From the cell containing the given text, extract its center point as (X, Y) coordinate. 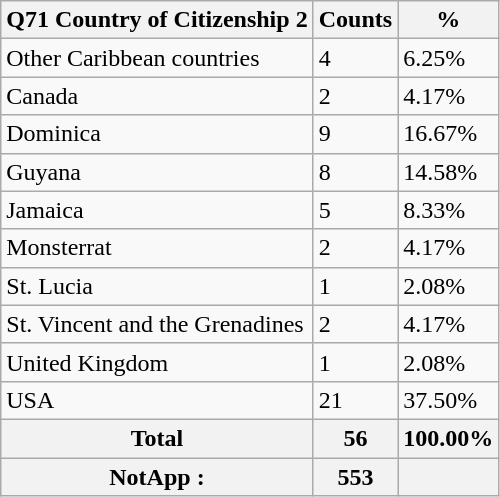
37.50% (448, 400)
8 (355, 172)
St. Lucia (157, 286)
14.58% (448, 172)
9 (355, 134)
8.33% (448, 210)
Canada (157, 96)
Counts (355, 20)
Total (157, 438)
4 (355, 58)
Monsterrat (157, 248)
Other Caribbean countries (157, 58)
Guyana (157, 172)
NotApp : (157, 477)
100.00% (448, 438)
Jamaica (157, 210)
6.25% (448, 58)
USA (157, 400)
21 (355, 400)
56 (355, 438)
United Kingdom (157, 362)
% (448, 20)
St. Vincent and the Grenadines (157, 324)
Q71 Country of Citizenship 2 (157, 20)
16.67% (448, 134)
553 (355, 477)
Dominica (157, 134)
5 (355, 210)
